Locate the cell with the specified text and output its [X, Y] center coordinate. 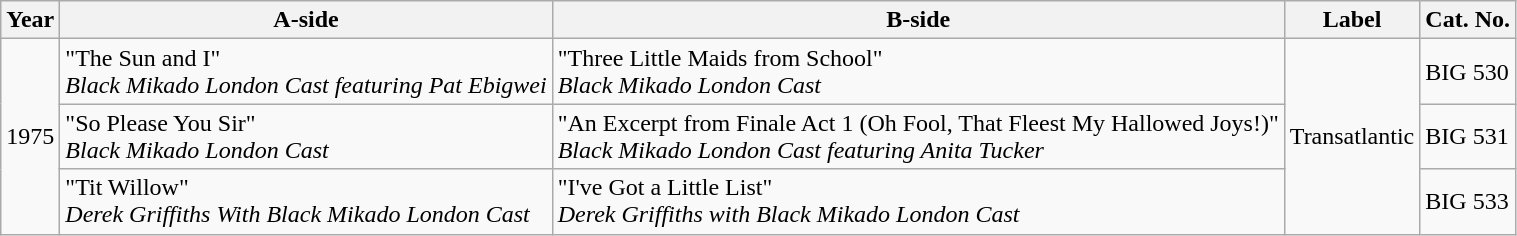
Transatlantic [1352, 136]
B-side [918, 20]
"An Excerpt from Finale Act 1 (Oh Fool, That Fleest My Hallowed Joys!)" Black Mikado London Cast featuring Anita Tucker [918, 136]
1975 [30, 136]
"So Please You Sir" Black Mikado London Cast [306, 136]
"The Sun and I" Black Mikado London Cast featuring Pat Ebigwei [306, 72]
"Three Little Maids from School" Black Mikado London Cast [918, 72]
BIG 530 [1468, 72]
BIG 531 [1468, 136]
"Tit Willow" Derek Griffiths With Black Mikado London Cast [306, 202]
"I've Got a Little List" Derek Griffiths with Black Mikado London Cast [918, 202]
Cat. No. [1468, 20]
Label [1352, 20]
Year [30, 20]
BIG 533 [1468, 202]
A-side [306, 20]
